Determine the (x, y) coordinate at the center of the cell enclosing the given text.  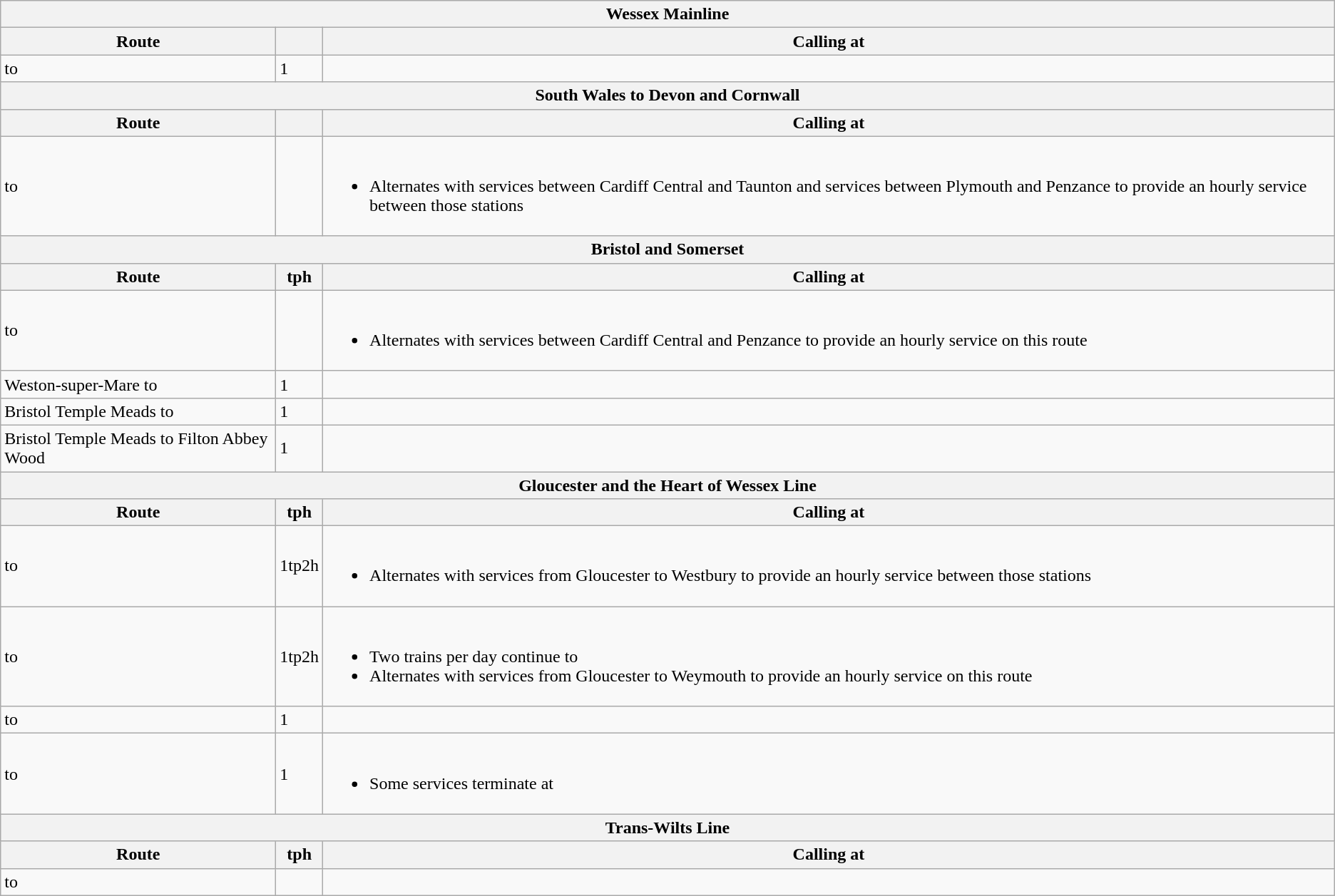
Bristol Temple Meads to Filton Abbey Wood (138, 448)
Alternates with services from Gloucester to Westbury to provide an hourly service between those stations (829, 566)
Bristol Temple Meads to (138, 411)
Two trains per day continue to Alternates with services from Gloucester to Weymouth to provide an hourly service on this route (829, 656)
Gloucester and the Heart of Wessex Line (667, 485)
Some services terminate at (829, 774)
Trans-Wilts Line (667, 828)
Weston-super-Mare to (138, 384)
Bristol and Somerset (667, 249)
Alternates with services between Cardiff Central and Penzance to provide an hourly service on this route (829, 331)
Wessex Mainline (667, 14)
South Wales to Devon and Cornwall (667, 96)
